For the text-containing cell, return its midpoint in [X, Y] coordinate format. 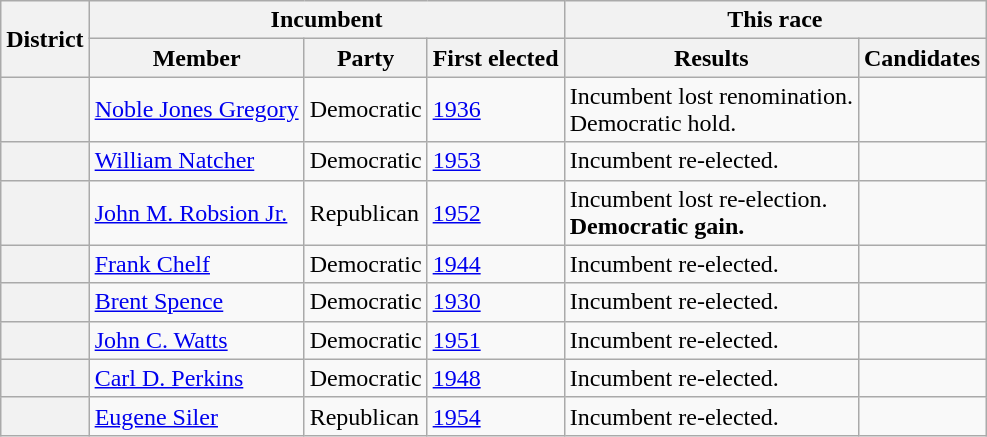
William Natcher [196, 161]
Eugene Siler [196, 416]
Candidates [922, 58]
Incumbent [326, 20]
Results [711, 58]
1930 [496, 302]
First elected [496, 58]
Party [366, 58]
1954 [496, 416]
Noble Jones Gregory [196, 110]
Incumbent lost renomination.Democratic hold. [711, 110]
1936 [496, 110]
1952 [496, 212]
Carl D. Perkins [196, 378]
This race [774, 20]
1948 [496, 378]
John M. Robsion Jr. [196, 212]
Frank Chelf [196, 264]
1953 [496, 161]
Member [196, 58]
Brent Spence [196, 302]
1951 [496, 340]
Incumbent lost re-election.Democratic gain. [711, 212]
John C. Watts [196, 340]
1944 [496, 264]
District [45, 39]
